Return the (X, Y) coordinate for the center point of the cell that contains the specified text.  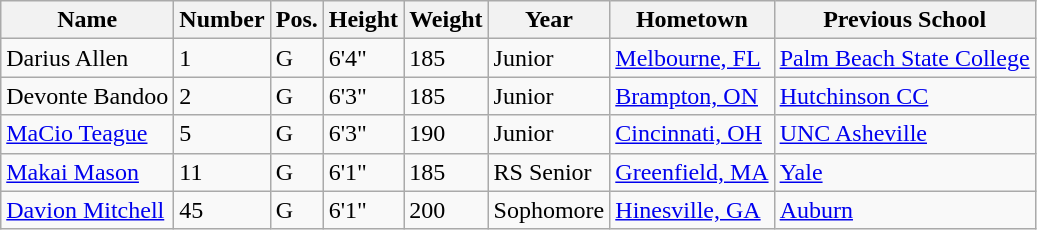
Auburn (904, 210)
Palm Beach State College (904, 58)
RS Senior (549, 172)
Year (549, 20)
Greenfield, MA (692, 172)
Weight (446, 20)
Cincinnati, OH (692, 134)
Devonte Bandoo (88, 96)
Hutchinson CC (904, 96)
Darius Allen (88, 58)
45 (222, 210)
Height (363, 20)
UNC Asheville (904, 134)
Brampton, ON (692, 96)
6'4" (363, 58)
190 (446, 134)
200 (446, 210)
Pos. (296, 20)
Hinesville, GA (692, 210)
MaCio Teague (88, 134)
Yale (904, 172)
Melbourne, FL (692, 58)
2 (222, 96)
Number (222, 20)
5 (222, 134)
1 (222, 58)
Previous School (904, 20)
Hometown (692, 20)
Name (88, 20)
11 (222, 172)
Makai Mason (88, 172)
Sophomore (549, 210)
Davion Mitchell (88, 210)
